Return the [x, y] coordinate for the center point of the cell that contains the specified text.  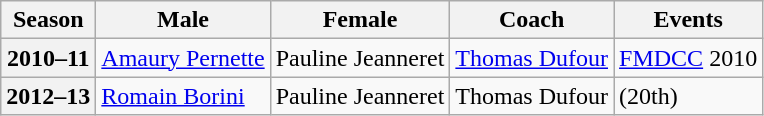
Male [183, 20]
Female [360, 20]
Coach [532, 20]
FMDCC 2010 [688, 58]
Amaury Pernette [183, 58]
Romain Borini [183, 96]
(20th) [688, 96]
Season [48, 20]
2012–13 [48, 96]
2010–11 [48, 58]
Events [688, 20]
